Pinpoint the cell where the given text exists, returning its (X, Y) midpoint coordinate. 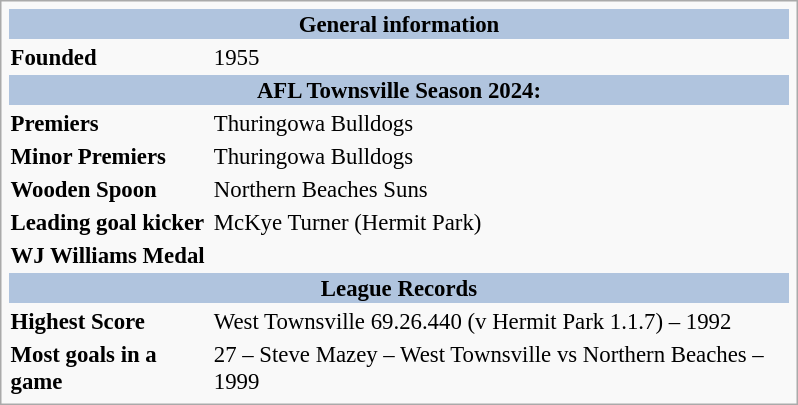
McKye Turner (Hermit Park) (500, 222)
Premiers (109, 123)
Leading goal kicker (109, 222)
West Townsville 69.26.440 (v Hermit Park 1.1.7) – 1992 (500, 321)
AFL Townsville Season 2024: (399, 90)
Northern Beaches Suns (500, 189)
Minor Premiers (109, 156)
Founded (109, 57)
Most goals in a game (109, 368)
General information (399, 24)
WJ Williams Medal (109, 255)
1955 (500, 57)
League Records (399, 288)
Wooden Spoon (109, 189)
Highest Score (109, 321)
27 – Steve Mazey – West Townsville vs Northern Beaches – 1999 (500, 368)
